Locate the cell with the specified text and output its (x, y) center coordinate. 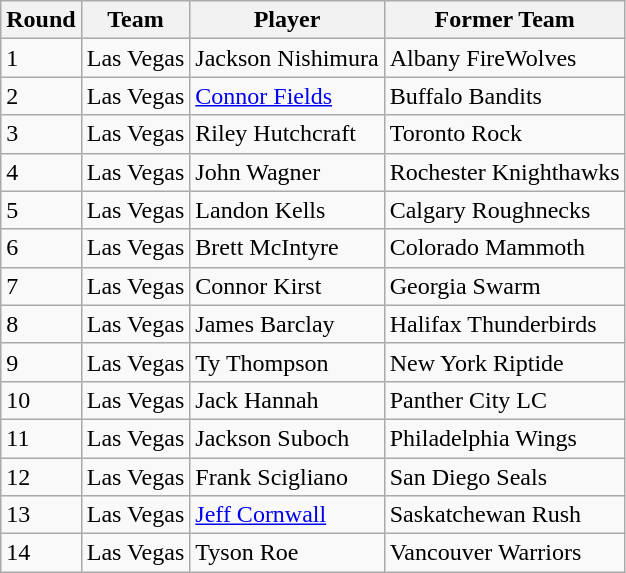
Player (287, 20)
Former Team (504, 20)
Colorado Mammoth (504, 248)
Team (136, 20)
8 (41, 324)
7 (41, 286)
Vancouver Warriors (504, 553)
Connor Kirst (287, 286)
Ty Thompson (287, 362)
Jackson Suboch (287, 438)
11 (41, 438)
Jack Hannah (287, 400)
Rochester Knighthawks (504, 172)
2 (41, 96)
Calgary Roughnecks (504, 210)
Riley Hutchcraft (287, 134)
9 (41, 362)
Landon Kells (287, 210)
Round (41, 20)
1 (41, 58)
Albany FireWolves (504, 58)
6 (41, 248)
13 (41, 515)
5 (41, 210)
Saskatchewan Rush (504, 515)
4 (41, 172)
Toronto Rock (504, 134)
Jackson Nishimura (287, 58)
14 (41, 553)
Philadelphia Wings (504, 438)
3 (41, 134)
James Barclay (287, 324)
10 (41, 400)
Tyson Roe (287, 553)
Frank Scigliano (287, 477)
Jeff Cornwall (287, 515)
Brett McIntyre (287, 248)
John Wagner (287, 172)
San Diego Seals (504, 477)
Panther City LC (504, 400)
Connor Fields (287, 96)
New York Riptide (504, 362)
Halifax Thunderbirds (504, 324)
12 (41, 477)
Buffalo Bandits (504, 96)
Georgia Swarm (504, 286)
